Capture the cell that displays the provided text and extract its (X, Y) central coordinate. 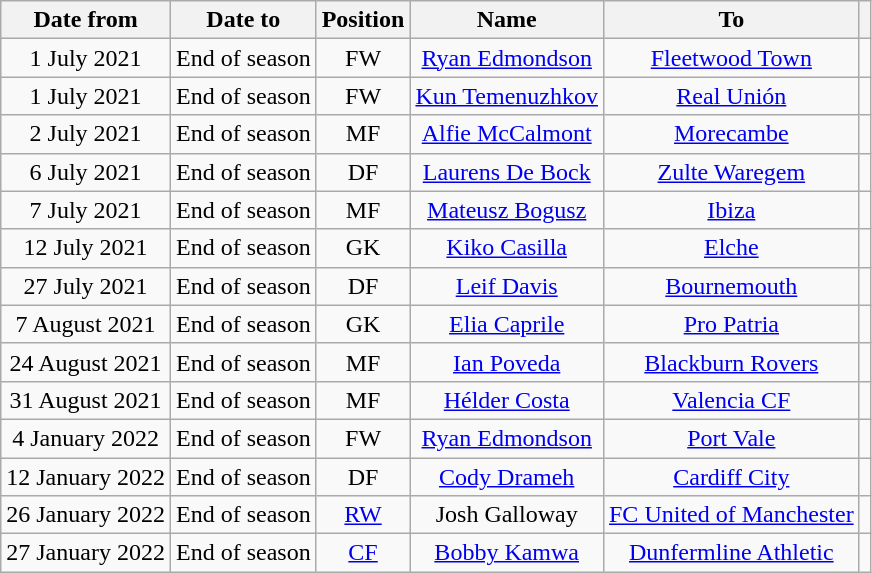
Blackburn Rovers (731, 362)
Laurens De Bock (507, 172)
Morecambe (731, 134)
Valencia CF (731, 400)
4 January 2022 (86, 438)
Hélder Costa (507, 400)
12 January 2022 (86, 477)
FC United of Manchester (731, 515)
Port Vale (731, 438)
Josh Galloway (507, 515)
Dunfermline Athletic (731, 553)
27 July 2021 (86, 286)
Bobby Kamwa (507, 553)
31 August 2021 (86, 400)
7 August 2021 (86, 324)
12 July 2021 (86, 248)
Date to (243, 20)
27 January 2022 (86, 553)
Cardiff City (731, 477)
6 July 2021 (86, 172)
Kiko Casilla (507, 248)
Kun Temenuzhkov (507, 96)
To (731, 20)
RW (363, 515)
Zulte Waregem (731, 172)
Real Unión (731, 96)
CF (363, 553)
Cody Drameh (507, 477)
Alfie McCalmont (507, 134)
Name (507, 20)
Elche (731, 248)
Mateusz Bogusz (507, 210)
Ibiza (731, 210)
26 January 2022 (86, 515)
Fleetwood Town (731, 58)
Position (363, 20)
Bournemouth (731, 286)
Ian Poveda (507, 362)
2 July 2021 (86, 134)
7 July 2021 (86, 210)
Date from (86, 20)
Elia Caprile (507, 324)
Leif Davis (507, 286)
24 August 2021 (86, 362)
Pro Patria (731, 324)
